Capture the cell that displays the provided text and extract its [X, Y] central coordinate. 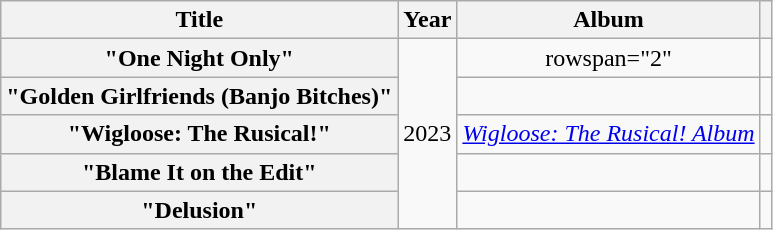
rowspan="2" [608, 58]
Wigloose: The Rusical! Album [608, 134]
Year [428, 20]
2023 [428, 134]
Album [608, 20]
"One Night Only" [200, 58]
"Blame It on the Edit" [200, 172]
"Wigloose: The Rusical!" [200, 134]
Title [200, 20]
"Golden Girlfriends (Banjo Bitches)" [200, 96]
"Delusion" [200, 210]
